Determine the [X, Y] coordinate at the center of the cell enclosing the given text.  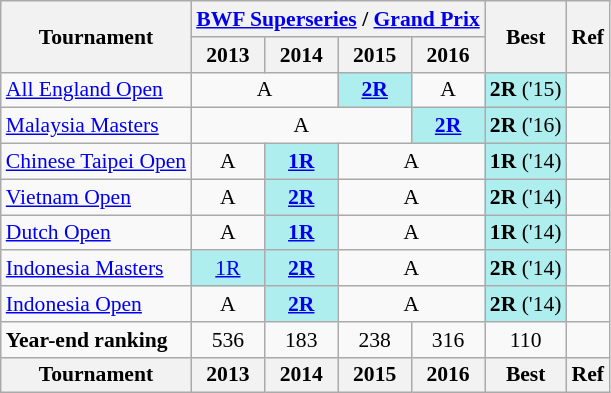
536 [228, 340]
BWF Superseries / Grand Prix [338, 19]
316 [448, 340]
All England Open [96, 90]
110 [526, 340]
Chinese Taipei Open [96, 162]
Indonesia Open [96, 304]
Indonesia Masters [96, 269]
Malaysia Masters [96, 126]
Dutch Open [96, 233]
2R ('15) [526, 90]
183 [302, 340]
Year-end ranking [96, 340]
2R ('16) [526, 126]
Vietnam Open [96, 197]
238 [374, 340]
